Output the [X, Y] coordinate of the center of the cell containing the given text.  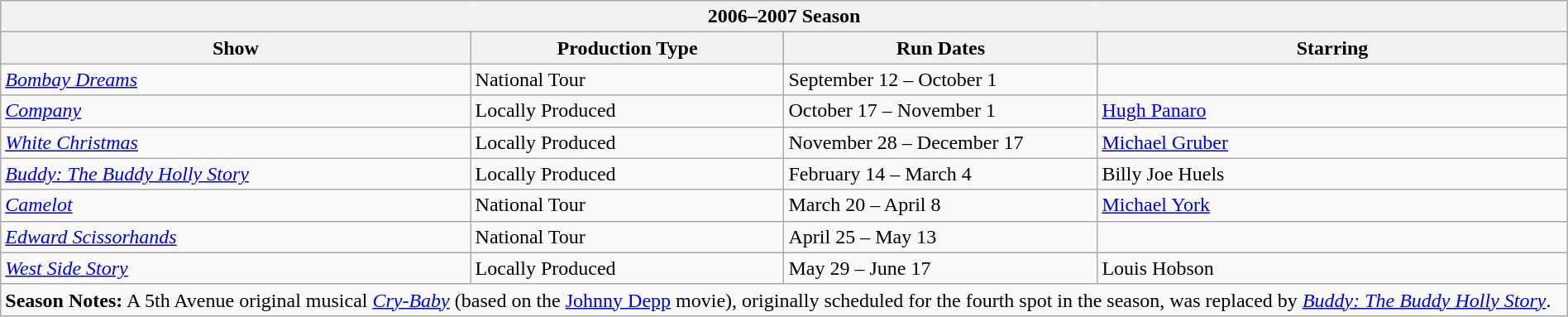
White Christmas [236, 142]
Michael Gruber [1332, 142]
Company [236, 111]
February 14 – March 4 [941, 174]
Edward Scissorhands [236, 237]
2006–2007 Season [784, 17]
Production Type [627, 48]
Buddy: The Buddy Holly Story [236, 174]
Run Dates [941, 48]
Michael York [1332, 205]
September 12 – October 1 [941, 79]
October 17 – November 1 [941, 111]
Hugh Panaro [1332, 111]
November 28 – December 17 [941, 142]
May 29 – June 17 [941, 268]
Billy Joe Huels [1332, 174]
Show [236, 48]
Bombay Dreams [236, 79]
West Side Story [236, 268]
Starring [1332, 48]
Camelot [236, 205]
April 25 – May 13 [941, 237]
Louis Hobson [1332, 268]
March 20 – April 8 [941, 205]
